Search for the cell housing the specified text and yield its [x, y] center coordinate. 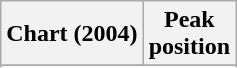
Peakposition [189, 34]
Chart (2004) [72, 34]
